Provide the [x, y] coordinate of the cell's center where the given text is located.  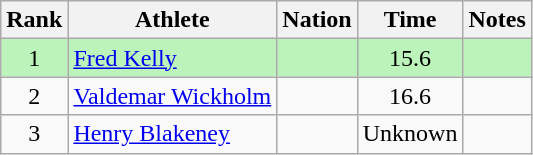
15.6 [410, 58]
Fred Kelly [172, 58]
Henry Blakeney [172, 134]
Rank [34, 20]
Unknown [410, 134]
Athlete [172, 20]
2 [34, 96]
16.6 [410, 96]
Notes [497, 20]
Valdemar Wickholm [172, 96]
1 [34, 58]
3 [34, 134]
Nation [317, 20]
Time [410, 20]
